Output the (X, Y) coordinate of the center of the cell containing the given text.  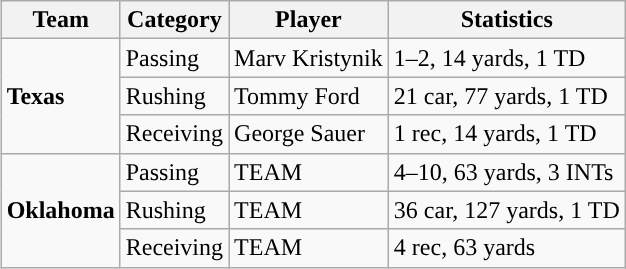
Oklahoma (60, 210)
Team (60, 20)
1 rec, 14 yards, 1 TD (506, 134)
Statistics (506, 20)
1–2, 14 yards, 1 TD (506, 58)
Texas (60, 96)
36 car, 127 yards, 1 TD (506, 210)
George Sauer (309, 134)
4 rec, 63 yards (506, 248)
4–10, 63 yards, 3 INTs (506, 172)
Category (174, 20)
Tommy Ford (309, 96)
Marv Kristynik (309, 58)
21 car, 77 yards, 1 TD (506, 96)
Player (309, 20)
